Output the [x, y] coordinate of the center of the cell containing the given text.  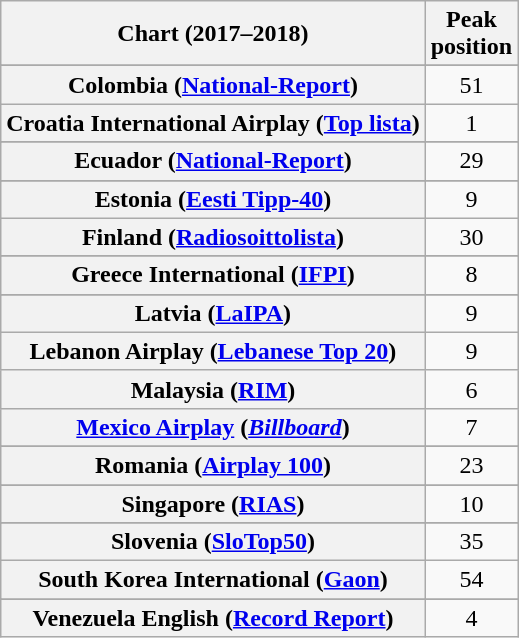
South Korea International (Gaon) [213, 580]
54 [471, 580]
29 [471, 161]
Ecuador (National-Report) [213, 161]
Croatia International Airplay (Top lista) [213, 123]
Mexico Airplay (Billboard) [213, 427]
7 [471, 427]
1 [471, 123]
35 [471, 542]
Greece International (IFPI) [213, 275]
Latvia (LaIPA) [213, 313]
6 [471, 389]
8 [471, 275]
Chart (2017–2018) [213, 34]
Slovenia (SloTop50) [213, 542]
30 [471, 237]
Peak position [471, 34]
Romania (Airplay 100) [213, 465]
4 [471, 618]
Malaysia (RIM) [213, 389]
Colombia (National-Report) [213, 85]
Lebanon Airplay (Lebanese Top 20) [213, 351]
Singapore (RIAS) [213, 503]
Estonia (Eesti Tipp-40) [213, 199]
Finland (Radiosoittolista) [213, 237]
23 [471, 465]
10 [471, 503]
51 [471, 85]
Venezuela English (Record Report) [213, 618]
